Output the [x, y] coordinate of the center of the cell containing the given text.  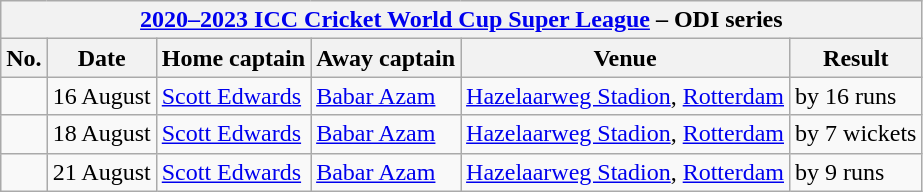
Date [102, 58]
21 August [102, 172]
Away captain [386, 58]
Home captain [233, 58]
by 16 runs [856, 96]
16 August [102, 96]
by 9 runs [856, 172]
by 7 wickets [856, 134]
18 August [102, 134]
2020–2023 ICC Cricket World Cup Super League – ODI series [462, 20]
Result [856, 58]
Venue [626, 58]
No. [24, 58]
